Identify which cell holds the provided text, then report its (x, y) central coordinate. 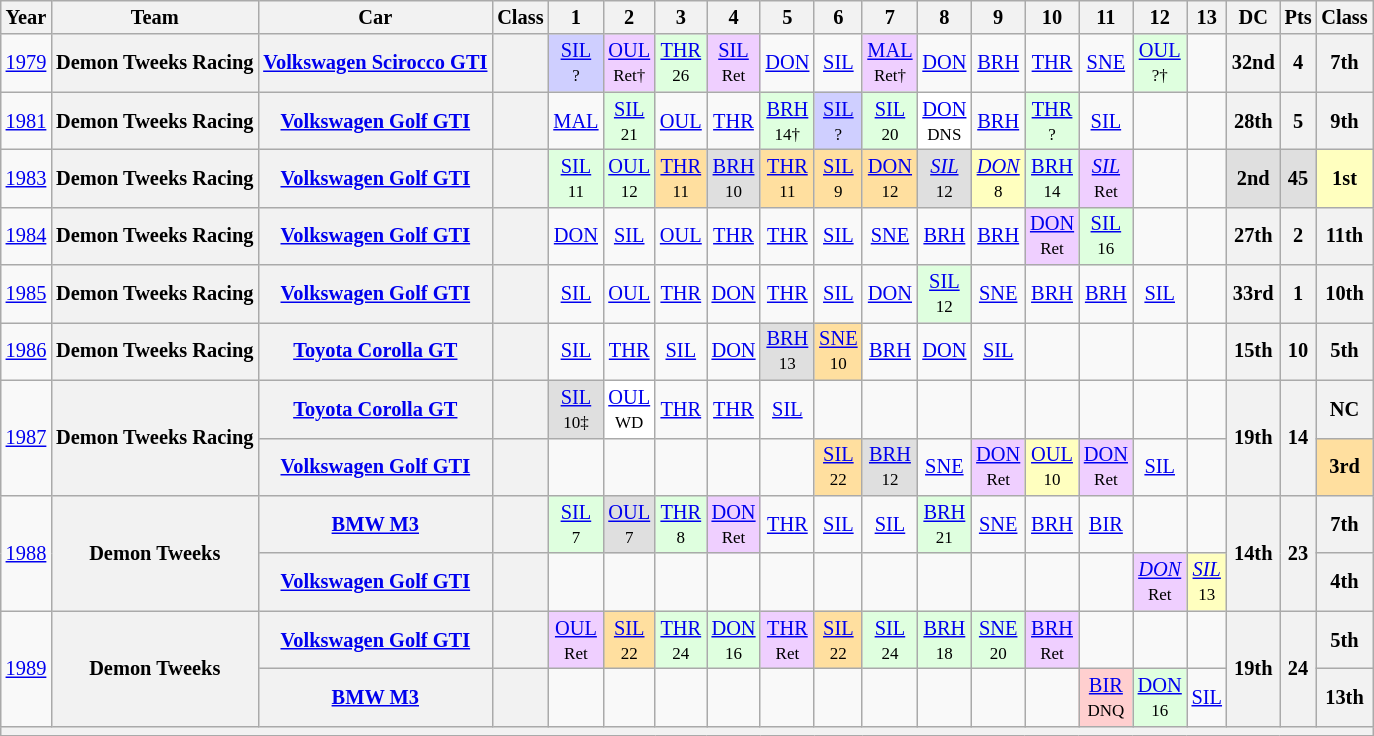
1986 (26, 351)
13 (1207, 17)
11 (1106, 17)
9 (998, 17)
1983 (26, 178)
4th (1344, 582)
OULRet (576, 640)
1988 (26, 552)
DC (1254, 17)
OUL7 (629, 524)
Volkswagen Scirocco GTI (375, 63)
DON8 (998, 178)
BRH12 (890, 467)
1987 (26, 438)
13th (1344, 697)
SIL10‡ (576, 409)
3 (681, 17)
Pts (1298, 17)
OULRet† (629, 63)
SIL16 (1106, 236)
1989 (26, 668)
OUL?† (1160, 63)
1979 (26, 63)
SIL21 (629, 121)
BRHRet (1052, 640)
SIL20 (890, 121)
12 (1160, 17)
1985 (26, 294)
MAL (576, 121)
7 (890, 17)
OUL10 (1052, 467)
1984 (26, 236)
THRRet (787, 640)
28th (1254, 121)
SIL11 (576, 178)
THR26 (681, 63)
DON12 (890, 178)
24 (1298, 668)
BRH14 (1052, 178)
1st (1344, 178)
SNE20 (998, 640)
SIL13 (1207, 582)
DONDNS (944, 121)
32nd (1254, 63)
MALRet† (890, 63)
THR? (1052, 121)
2nd (1254, 178)
33rd (1254, 294)
BRH14† (787, 121)
BRH10 (734, 178)
Car (375, 17)
8 (944, 17)
15th (1254, 351)
14th (1254, 552)
BRH13 (787, 351)
BIRDNQ (1106, 697)
SIL24 (890, 640)
6 (838, 17)
BRH18 (944, 640)
Team (154, 17)
45 (1298, 178)
SNE10 (838, 351)
OULWD (629, 409)
9th (1344, 121)
SIL7 (576, 524)
1981 (26, 121)
BRH21 (944, 524)
3rd (1344, 467)
14 (1298, 438)
BIR (1106, 524)
OUL12 (629, 178)
10th (1344, 294)
THR8 (681, 524)
Year (26, 17)
THR24 (681, 640)
NC (1344, 409)
23 (1298, 552)
27th (1254, 236)
SIL9 (838, 178)
11th (1344, 236)
